Detect which cell encompasses the target text, then output its (X, Y) center coordinate. 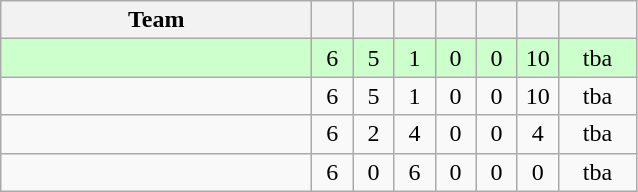
2 (374, 134)
Team (156, 20)
